Return (X, Y) of the center of cell containing provided text 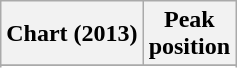
Peakposition (189, 34)
Chart (2013) (72, 34)
